Determine the [x, y] coordinate at the center of the cell enclosing the given text.  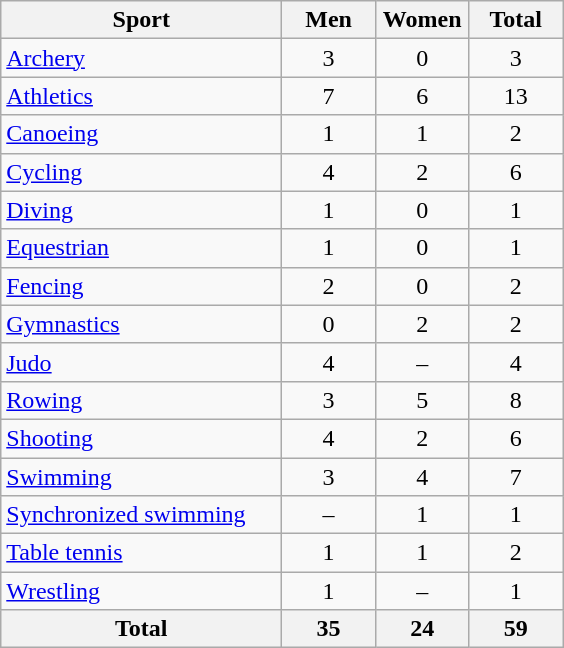
Synchronized swimming [142, 515]
Athletics [142, 96]
Sport [142, 20]
35 [329, 629]
5 [422, 400]
Rowing [142, 400]
59 [516, 629]
Cycling [142, 172]
Fencing [142, 286]
Diving [142, 210]
Gymnastics [142, 324]
8 [516, 400]
Women [422, 20]
Wrestling [142, 591]
Archery [142, 58]
Canoeing [142, 134]
Equestrian [142, 248]
Shooting [142, 438]
Swimming [142, 477]
Men [329, 20]
Judo [142, 362]
13 [516, 96]
Table tennis [142, 553]
24 [422, 629]
